Pinpoint the cell where the given text exists, returning its [x, y] midpoint coordinate. 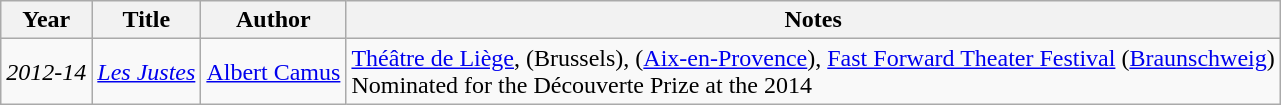
2012-14 [46, 72]
Author [274, 20]
Albert Camus [274, 72]
Les Justes [146, 72]
Year [46, 20]
Notes [813, 20]
Théâtre de Liège, (Brussels), (Aix-en-Provence), Fast Forward Theater Festival (Braunschweig)Nominated for the Découverte Prize at the 2014 [813, 72]
Title [146, 20]
